Output the (X, Y) coordinate of the center of the cell containing the given text.  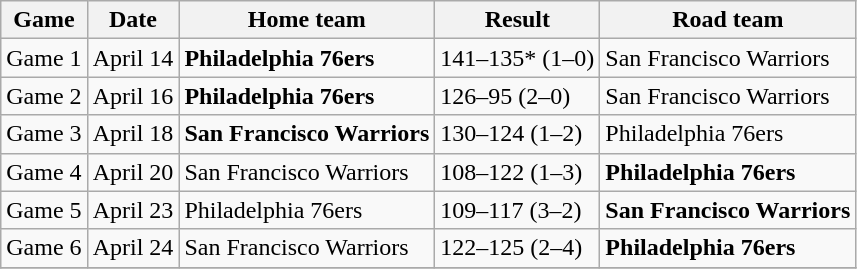
126–95 (2–0) (518, 96)
Home team (307, 20)
April 14 (133, 58)
141–135* (1–0) (518, 58)
Game 1 (44, 58)
130–124 (1–2) (518, 134)
109–117 (3–2) (518, 210)
Game 4 (44, 172)
April 24 (133, 248)
April 18 (133, 134)
Game (44, 20)
April 20 (133, 172)
Game 2 (44, 96)
Game 6 (44, 248)
April 23 (133, 210)
Result (518, 20)
Date (133, 20)
Road team (728, 20)
108–122 (1–3) (518, 172)
April 16 (133, 96)
Game 5 (44, 210)
122–125 (2–4) (518, 248)
Game 3 (44, 134)
